Return the [x, y] coordinate for the center point of the cell that contains the specified text.  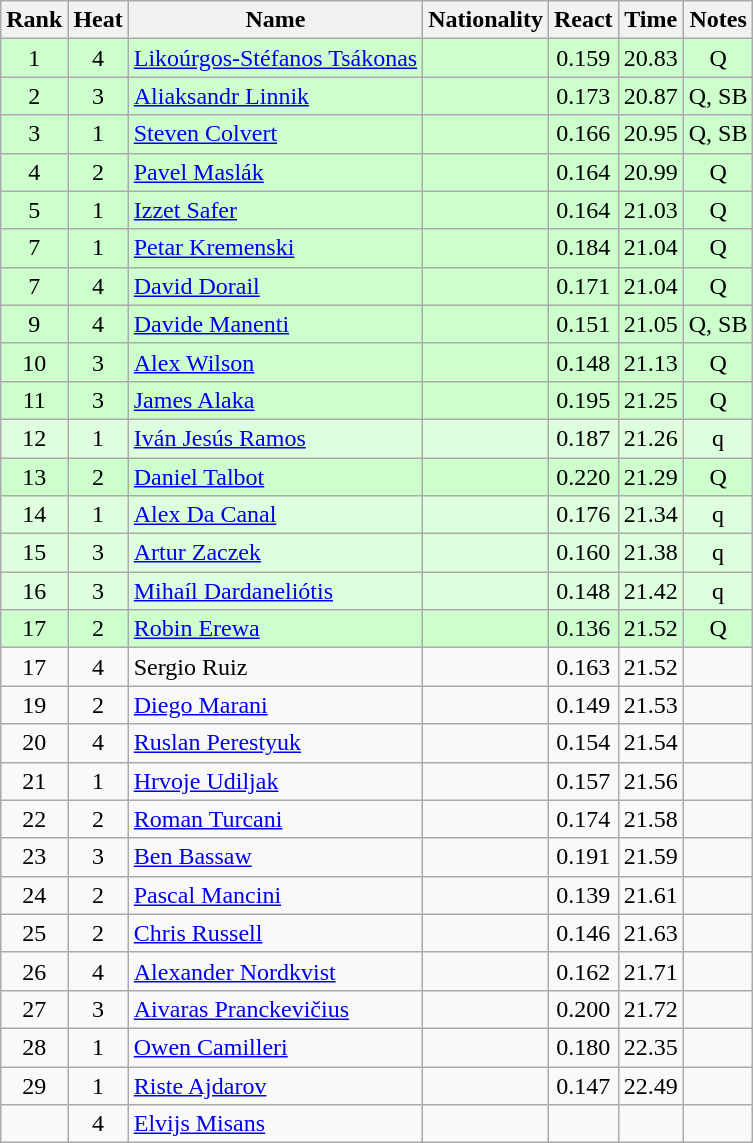
0.160 [583, 553]
Roman Turcani [275, 819]
21.13 [650, 362]
21.63 [650, 933]
Steven Colvert [275, 134]
Alex Wilson [275, 362]
Mihaíl Dardaneliótis [275, 591]
0.146 [583, 933]
Davide Manenti [275, 324]
21.72 [650, 1009]
21.34 [650, 515]
22.49 [650, 1085]
0.191 [583, 857]
21.42 [650, 591]
Chris Russell [275, 933]
James Alaka [275, 400]
21.71 [650, 971]
Ben Bassaw [275, 857]
20.87 [650, 96]
21.54 [650, 743]
Sergio Ruiz [275, 667]
0.166 [583, 134]
27 [34, 1009]
21.59 [650, 857]
Pascal Mancini [275, 895]
Owen Camilleri [275, 1047]
21.58 [650, 819]
0.174 [583, 819]
Izzet Safer [275, 210]
24 [34, 895]
0.159 [583, 58]
5 [34, 210]
0.149 [583, 705]
Petar Kremenski [275, 248]
21.53 [650, 705]
15 [34, 553]
0.154 [583, 743]
Likoúrgos-Stéfanos Tsákonas [275, 58]
Robin Erewa [275, 629]
0.162 [583, 971]
26 [34, 971]
Alexander Nordkvist [275, 971]
29 [34, 1085]
10 [34, 362]
0.173 [583, 96]
21 [34, 781]
Artur Zaczek [275, 553]
23 [34, 857]
21.03 [650, 210]
0.180 [583, 1047]
Notes [718, 20]
0.139 [583, 895]
22.35 [650, 1047]
0.157 [583, 781]
0.200 [583, 1009]
Riste Ajdarov [275, 1085]
0.163 [583, 667]
Elvijs Misans [275, 1124]
20.99 [650, 172]
Heat [98, 20]
Daniel Talbot [275, 477]
19 [34, 705]
0.176 [583, 515]
20.83 [650, 58]
11 [34, 400]
21.56 [650, 781]
21.05 [650, 324]
13 [34, 477]
Hrvoje Udiljak [275, 781]
21.25 [650, 400]
21.38 [650, 553]
28 [34, 1047]
0.136 [583, 629]
David Dorail [275, 286]
Ruslan Perestyuk [275, 743]
0.220 [583, 477]
0.147 [583, 1085]
Nationality [486, 20]
12 [34, 438]
21.26 [650, 438]
0.187 [583, 438]
14 [34, 515]
0.184 [583, 248]
Alex Da Canal [275, 515]
0.195 [583, 400]
0.151 [583, 324]
Pavel Maslák [275, 172]
Diego Marani [275, 705]
React [583, 20]
21.61 [650, 895]
Aivaras Pranckevičius [275, 1009]
Name [275, 20]
Time [650, 20]
Aliaksandr Linnik [275, 96]
Rank [34, 20]
9 [34, 324]
20.95 [650, 134]
20 [34, 743]
22 [34, 819]
16 [34, 591]
Iván Jesús Ramos [275, 438]
0.171 [583, 286]
21.29 [650, 477]
25 [34, 933]
